Search for the cell housing the specified text and yield its [x, y] center coordinate. 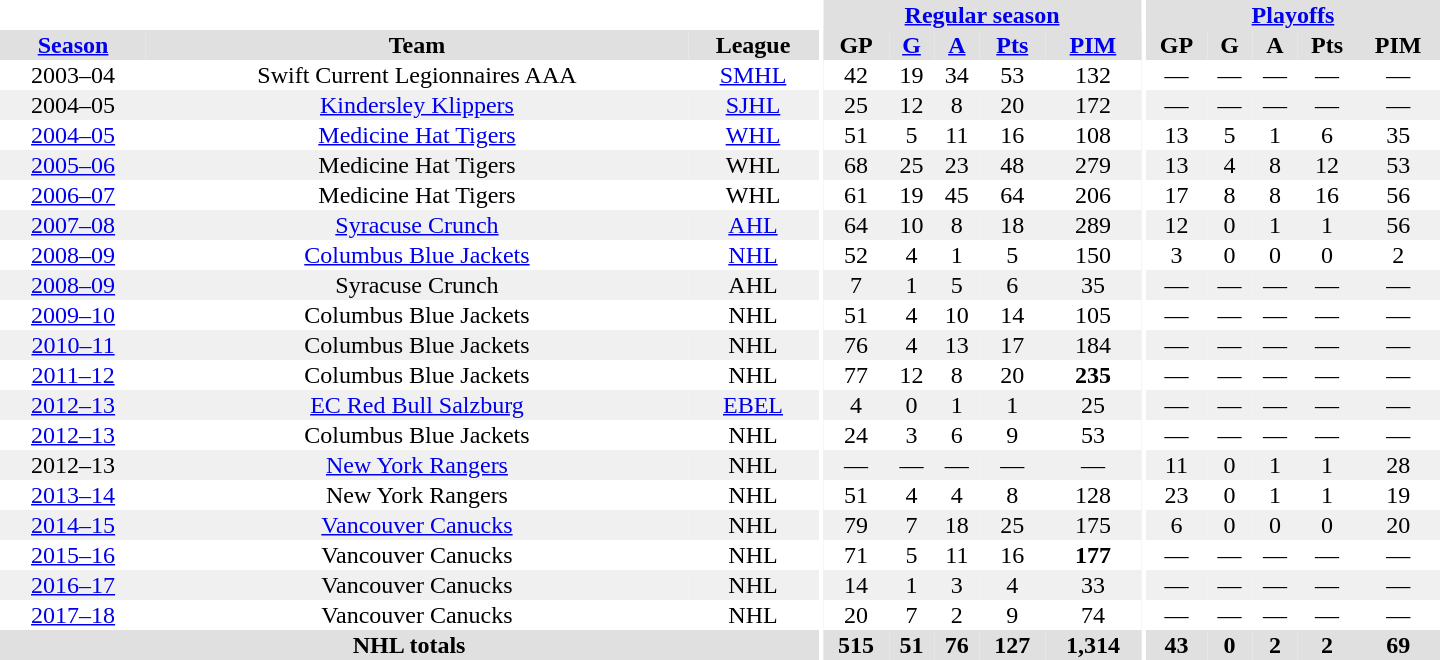
2007–08 [73, 225]
2014–15 [73, 525]
79 [856, 525]
Regular season [982, 15]
2011–12 [73, 375]
127 [1013, 645]
EC Red Bull Salzburg [417, 405]
2009–10 [73, 315]
1,314 [1093, 645]
48 [1013, 165]
150 [1093, 255]
68 [856, 165]
128 [1093, 495]
71 [856, 555]
45 [956, 195]
289 [1093, 225]
2006–07 [73, 195]
108 [1093, 135]
175 [1093, 525]
2003–04 [73, 75]
2005–06 [73, 165]
2013–14 [73, 495]
279 [1093, 165]
2016–17 [73, 585]
69 [1398, 645]
2017–18 [73, 615]
34 [956, 75]
43 [1176, 645]
Season [73, 45]
Team [417, 45]
132 [1093, 75]
Swift Current Legionnaires AAA [417, 75]
42 [856, 75]
235 [1093, 375]
515 [856, 645]
SJHL [753, 105]
Kindersley Klippers [417, 105]
74 [1093, 615]
33 [1093, 585]
24 [856, 435]
NHL totals [409, 645]
61 [856, 195]
184 [1093, 345]
EBEL [753, 405]
52 [856, 255]
172 [1093, 105]
77 [856, 375]
League [753, 45]
206 [1093, 195]
177 [1093, 555]
105 [1093, 315]
SMHL [753, 75]
2010–11 [73, 345]
2015–16 [73, 555]
28 [1398, 465]
Playoffs [1293, 15]
